Pinpoint the cell where the given text exists, returning its [x, y] midpoint coordinate. 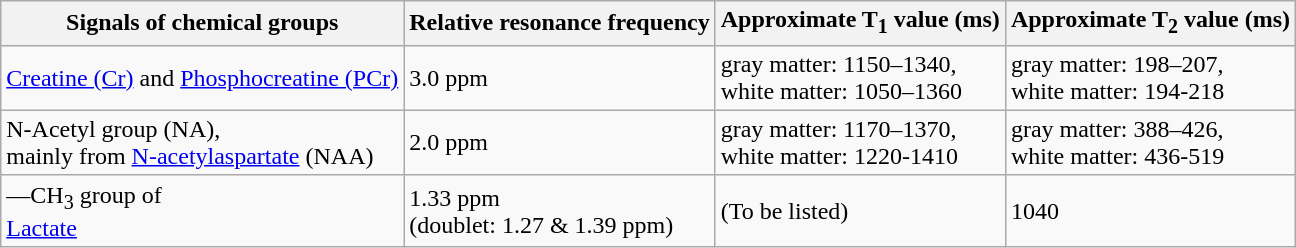
gray matter: 1150–1340,white matter: 1050–1360 [860, 78]
Relative resonance frequency [560, 23]
(To be listed) [860, 210]
Signals of chemical groups [202, 23]
gray matter: 198–207,white matter: 194-218 [1150, 78]
1.33 ppm(doublet: 1.27 & 1.39 ppm) [560, 210]
gray matter: 388–426,white matter: 436-519 [1150, 142]
Creatine (Cr) and Phosphocreatine (PCr) [202, 78]
2.0 ppm [560, 142]
1040 [1150, 210]
Approximate T1 value (ms) [860, 23]
3.0 ppm [560, 78]
Approximate T2 value (ms) [1150, 23]
gray matter: 1170–1370,white matter: 1220-1410 [860, 142]
N-Acetyl group (NA),mainly from N-acetylaspartate (NAA) [202, 142]
—CH3 group ofLactate [202, 210]
